Scan for the cell matching the given text and deliver its (X, Y) coordinate at center. 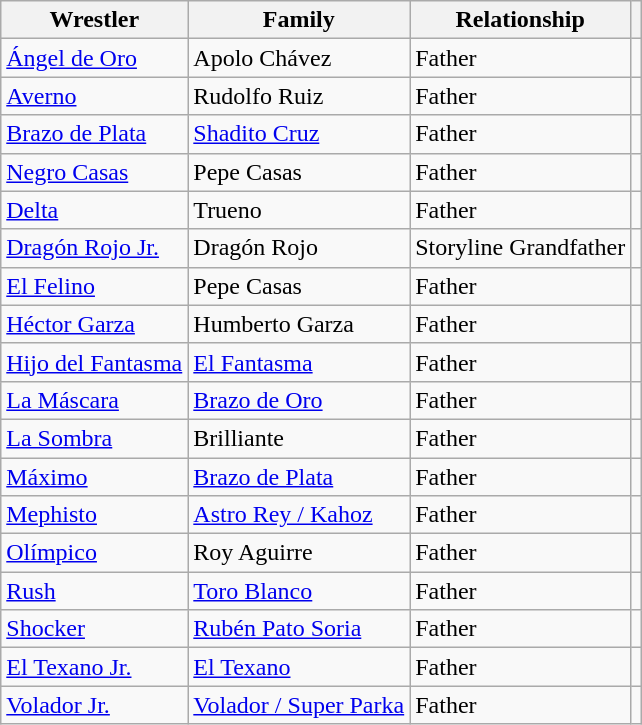
Relationship (520, 20)
Shadito Cruz (299, 134)
Delta (94, 210)
La Máscara (94, 400)
Toro Blanco (299, 591)
Dragón Rojo Jr. (94, 248)
La Sombra (94, 438)
Ángel de Oro (94, 58)
Volador Jr. (94, 705)
Wrestler (94, 20)
Negro Casas (94, 172)
Volador / Super Parka (299, 705)
Trueno (299, 210)
Brilliante (299, 438)
El Felino (94, 286)
Family (299, 20)
Máximo (94, 477)
Rubén Pato Soria (299, 629)
Storyline Grandfather (520, 248)
Héctor Garza (94, 324)
El Fantasma (299, 362)
Hijo del Fantasma (94, 362)
Rudolfo Ruiz (299, 96)
El Texano (299, 667)
El Texano Jr. (94, 667)
Astro Rey / Kahoz (299, 515)
Apolo Chávez (299, 58)
Brazo de Oro (299, 400)
Rush (94, 591)
Dragón Rojo (299, 248)
Averno (94, 96)
Shocker (94, 629)
Humberto Garza (299, 324)
Mephisto (94, 515)
Olímpico (94, 553)
Roy Aguirre (299, 553)
